For the text-containing cell, return its midpoint in (X, Y) coordinate format. 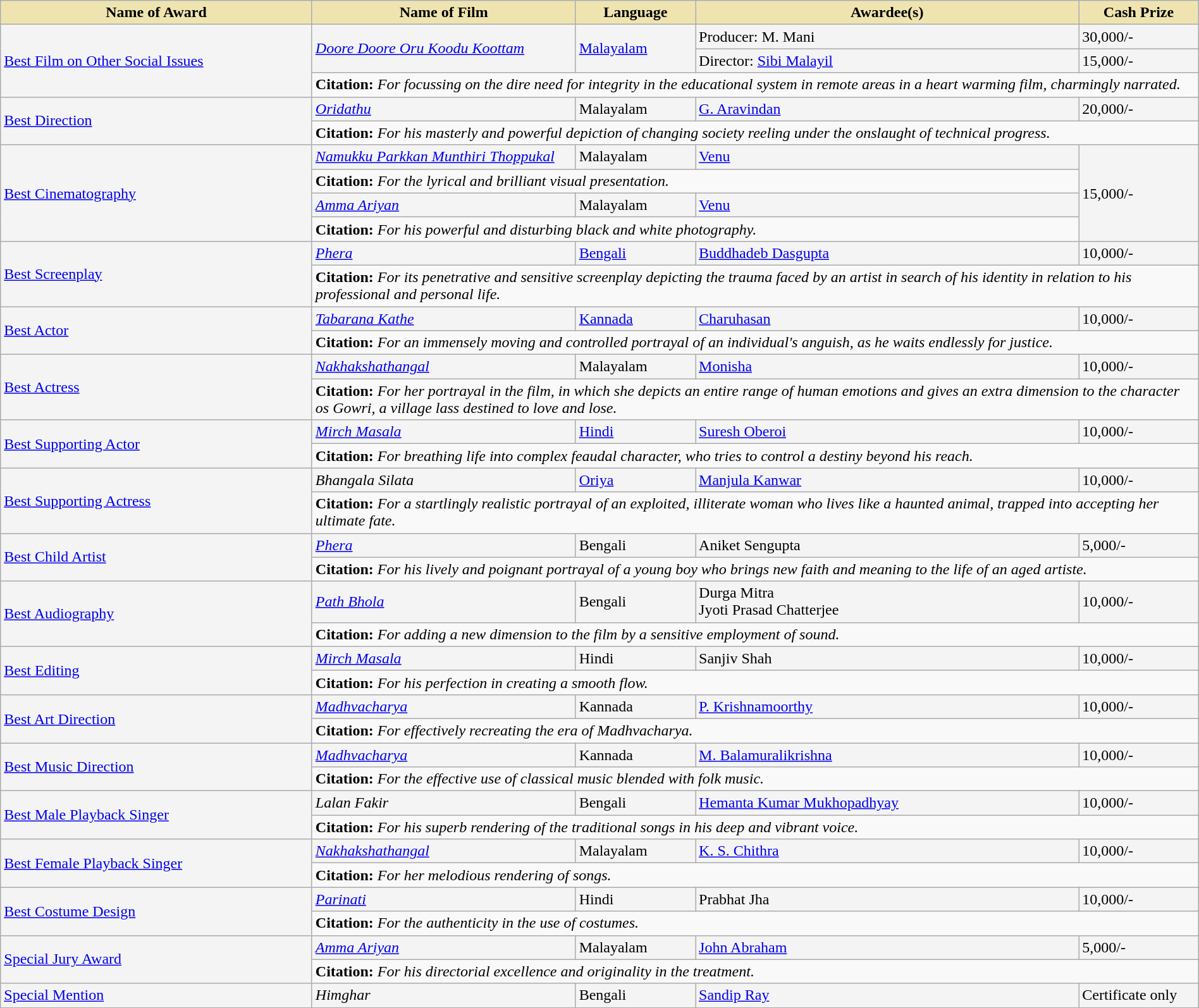
Prabhat Jha (887, 899)
Citation: For an immensely moving and controlled portrayal of an individual's anguish, as he waits endlessly for justice. (755, 343)
Citation: For her melodious rendering of songs. (755, 875)
Tabarana Kathe (444, 318)
G. Aravindan (887, 109)
Citation: For adding a new dimension to the film by a sensitive employment of sound. (755, 634)
Citation: For breathing life into complex feaudal character, who tries to control a destiny beyond his reach. (755, 456)
Monisha (887, 367)
Citation: For the authenticity in the use of costumes. (755, 923)
20,000/- (1138, 109)
Oriya (635, 480)
Himghar (444, 995)
Lalan Fakir (444, 803)
Citation: For his masterly and powerful depiction of changing society reeling under the onslaught of technical progress. (755, 133)
30,000/- (1138, 37)
Best Cinematography (157, 193)
Language (635, 13)
Certificate only (1138, 995)
Citation: For focussing on the dire need for integrity in the educational system in remote areas in a heart warming film, charmingly narrated. (755, 85)
Citation: For the lyrical and brilliant visual presentation. (695, 181)
Best Screenplay (157, 273)
Citation: For his perfection in creating a smooth flow. (755, 682)
Best Actor (157, 330)
Best Female Playback Singer (157, 863)
Best Film on Other Social Issues (157, 61)
Suresh Oberoi (887, 432)
Hemanta Kumar Mukhopadhyay (887, 803)
Parinati (444, 899)
Citation: For his powerful and disturbing black and white photography. (695, 229)
Sandip Ray (887, 995)
Best Supporting Actor (157, 444)
Cash Prize (1138, 13)
Best Child Artist (157, 557)
Namukku Parkkan Munthiri Thoppukal (444, 157)
Producer: M. Mani (887, 37)
Aniket Sengupta (887, 545)
Oridathu (444, 109)
P. Krishnamoorthy (887, 706)
K. S. Chithra (887, 851)
Best Male Playback Singer (157, 815)
Best Supporting Actress (157, 501)
Buddhadeb Dasgupta (887, 253)
Awardee(s) (887, 13)
Sanjiv Shah (887, 658)
Citation: For his superb rendering of the traditional songs in his deep and vibrant voice. (755, 827)
Best Music Direction (157, 766)
Citation: For his directorial excellence and originality in the treatment. (755, 971)
Citation: For his lively and poignant portrayal of a young boy who brings new faith and meaning to the life of an aged artiste. (755, 569)
Best Editing (157, 670)
Best Costume Design (157, 911)
Doore Doore Oru Koodu Koottam (444, 49)
Durga MitraJyoti Prasad Chatterjee (887, 602)
Best Direction (157, 121)
Best Audiography (157, 613)
Name of Award (157, 13)
Name of Film (444, 13)
Best Actress (157, 387)
Director: Sibi Malayil (887, 61)
Citation: For effectively recreating the era of Madhvacharya. (755, 730)
Charuhasan (887, 318)
Best Art Direction (157, 718)
Manjula Kanwar (887, 480)
M. Balamuralikrishna (887, 754)
Special Jury Award (157, 959)
Citation: For the effective use of classical music blended with folk music. (755, 779)
Bhangala Silata (444, 480)
John Abraham (887, 947)
Special Mention (157, 995)
Path Bhola (444, 602)
